Return the [x, y] coordinate for the center point of the cell that contains the specified text.  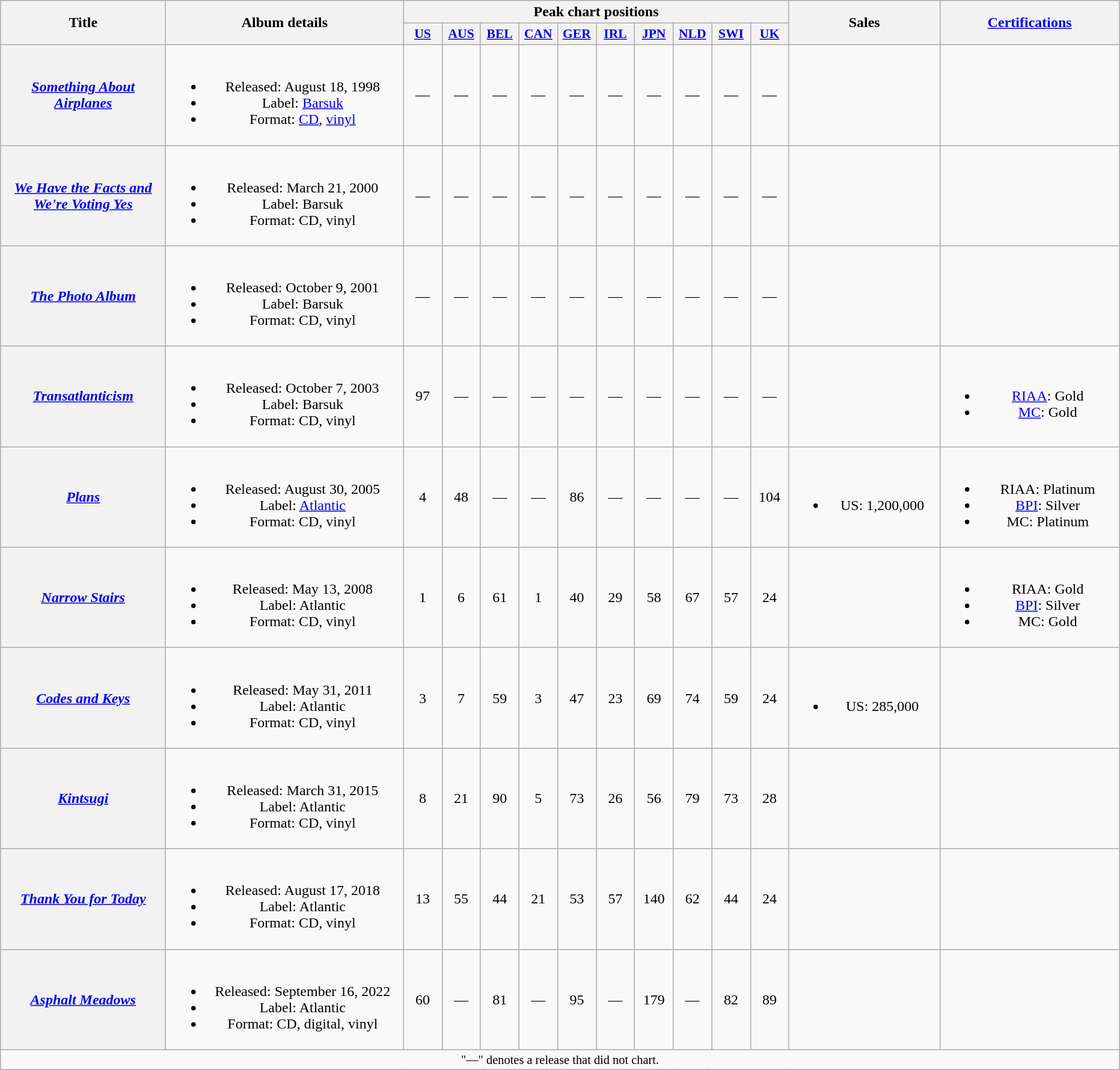
AUS [461, 34]
48 [461, 497]
Released: August 17, 2018Label: AtlanticFormat: CD, vinyl [285, 899]
We Have the Facts and We're Voting Yes [83, 196]
Album details [285, 23]
Codes and Keys [83, 698]
RIAA: PlatinumBPI: SilverMC: Platinum [1029, 497]
Released: May 31, 2011Label: AtlanticFormat: CD, vinyl [285, 698]
69 [654, 698]
US: 285,000 [864, 698]
40 [577, 598]
29 [616, 598]
56 [654, 799]
47 [577, 698]
95 [577, 1000]
JPN [654, 34]
Kintsugi [83, 799]
Title [83, 23]
BEL [500, 34]
89 [770, 1000]
86 [577, 497]
62 [693, 899]
Sales [864, 23]
UK [770, 34]
53 [577, 899]
RIAA: GoldBPI: SilverMC: Gold [1029, 598]
179 [654, 1000]
61 [500, 598]
104 [770, 497]
Certifications [1029, 23]
5 [538, 799]
Released: September 16, 2022Label: AtlanticFormat: CD, digital, vinyl [285, 1000]
SWI [731, 34]
82 [731, 1000]
Released: August 30, 2005Label: AtlanticFormat: CD, vinyl [285, 497]
Released: May 13, 2008Label: AtlanticFormat: CD, vinyl [285, 598]
4 [423, 497]
67 [693, 598]
Released: October 9, 2001Label: BarsukFormat: CD, vinyl [285, 296]
CAN [538, 34]
97 [423, 397]
Released: March 21, 2000Label: BarsukFormat: CD, vinyl [285, 196]
74 [693, 698]
US: 1,200,000 [864, 497]
US [423, 34]
RIAA: GoldMC: Gold [1029, 397]
The Photo Album [83, 296]
Plans [83, 497]
"—" denotes a release that did not chart. [560, 1060]
58 [654, 598]
Peak chart positions [596, 12]
IRL [616, 34]
Something About Airplanes [83, 95]
6 [461, 598]
8 [423, 799]
Thank You for Today [83, 899]
81 [500, 1000]
23 [616, 698]
140 [654, 899]
79 [693, 799]
Narrow Stairs [83, 598]
Transatlanticism [83, 397]
55 [461, 899]
Released: March 31, 2015Label: AtlanticFormat: CD, vinyl [285, 799]
NLD [693, 34]
90 [500, 799]
60 [423, 1000]
Released: October 7, 2003Label: BarsukFormat: CD, vinyl [285, 397]
GER [577, 34]
28 [770, 799]
Released: August 18, 1998Label: BarsukFormat: CD, vinyl [285, 95]
13 [423, 899]
Asphalt Meadows [83, 1000]
26 [616, 799]
7 [461, 698]
